Return (X, Y) of the center of cell containing provided text 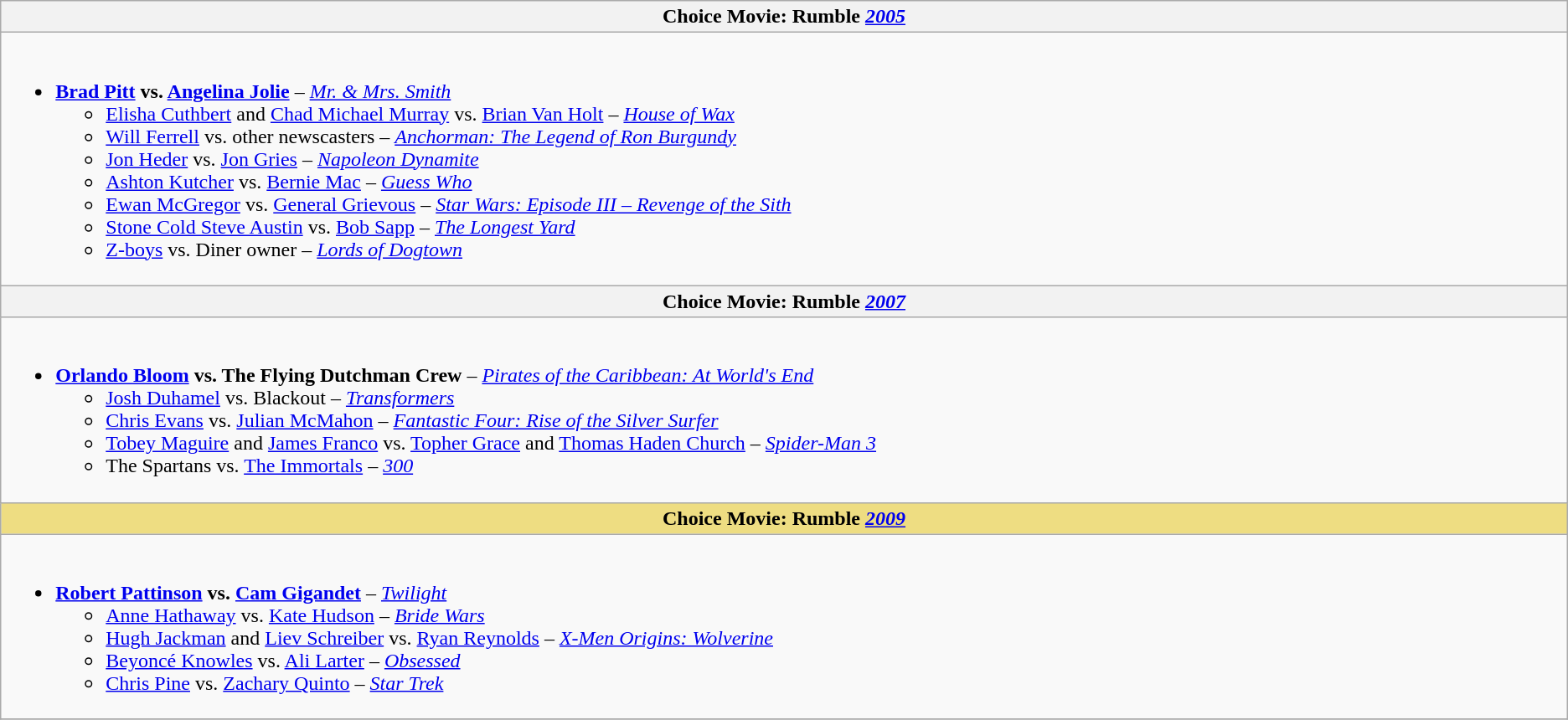
Choice Movie: Rumble 2007 (784, 301)
Choice Movie: Rumble 2009 (784, 518)
Choice Movie: Rumble 2005 (784, 17)
